Output the [x, y] coordinate of the center of the cell containing the given text.  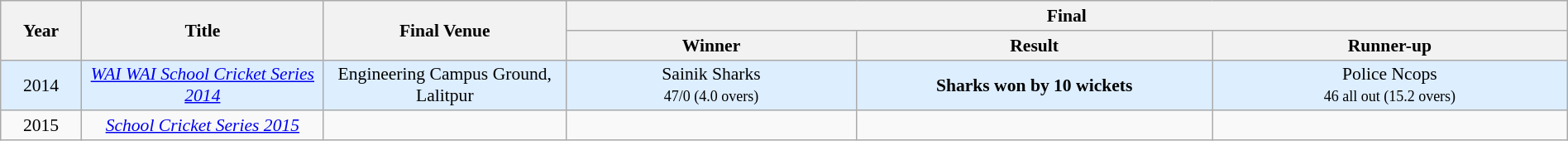
Result [1035, 46]
School Cricket Series 2015 [202, 126]
WAI WAI School Cricket Series 2014 [202, 85]
Police Ncops46 all out (15.2 overs) [1390, 85]
Engineering Campus Ground, Lalitpur [445, 85]
Runner-up [1390, 46]
Winner [711, 46]
2015 [41, 126]
Final Venue [445, 30]
2014 [41, 85]
Sharks won by 10 wickets [1035, 85]
Year [41, 30]
Title [202, 30]
Sainik Sharks47/0 (4.0 overs) [711, 85]
Final [1067, 16]
